Output the [X, Y] coordinate of the center of the cell containing the given text.  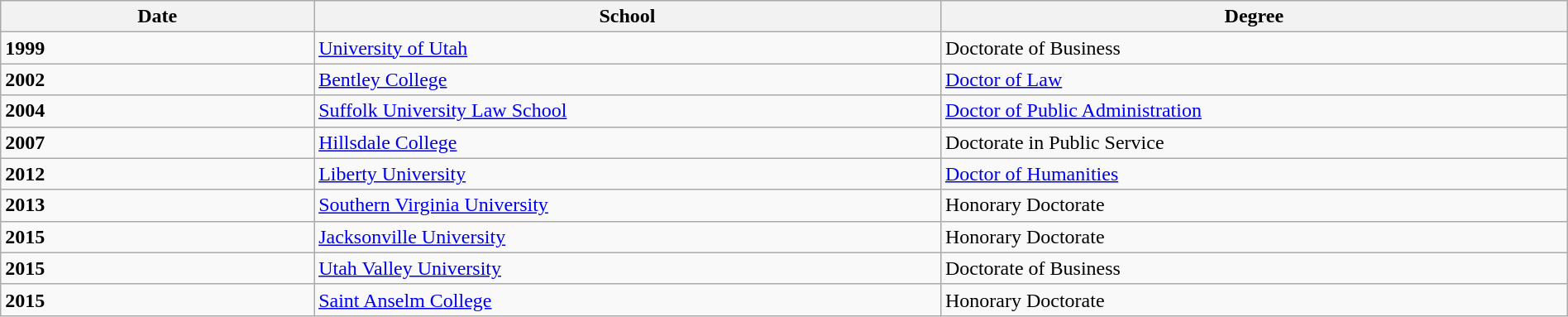
Hillsdale College [628, 142]
Utah Valley University [628, 268]
Doctor of Public Administration [1254, 111]
Doctor of Law [1254, 79]
Jacksonville University [628, 237]
2007 [157, 142]
2002 [157, 79]
School [628, 17]
Suffolk University Law School [628, 111]
Bentley College [628, 79]
Doctorate in Public Service [1254, 142]
Saint Anselm College [628, 300]
1999 [157, 48]
University of Utah [628, 48]
Degree [1254, 17]
Doctor of Humanities [1254, 174]
2012 [157, 174]
2004 [157, 111]
2013 [157, 205]
Date [157, 17]
Liberty University [628, 174]
Southern Virginia University [628, 205]
